Output the [X, Y] coordinate of the center of the cell containing the given text.  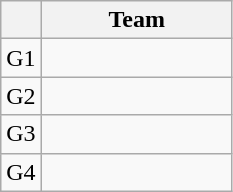
Team [136, 20]
G4 [21, 172]
G1 [21, 58]
G2 [21, 96]
G3 [21, 134]
